Output the (x, y) coordinate of the center of the cell containing the given text.  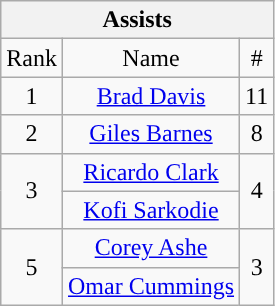
Corey Ashe (150, 248)
8 (257, 134)
Brad Davis (150, 96)
1 (32, 96)
4 (257, 191)
5 (32, 267)
Assists (138, 20)
Giles Barnes (150, 134)
Ricardo Clark (150, 172)
Kofi Sarkodie (150, 210)
# (257, 58)
2 (32, 134)
11 (257, 96)
Omar Cummings (150, 286)
Rank (32, 58)
Name (150, 58)
